Determine the (x, y) coordinate at the center of the cell enclosing the given text.  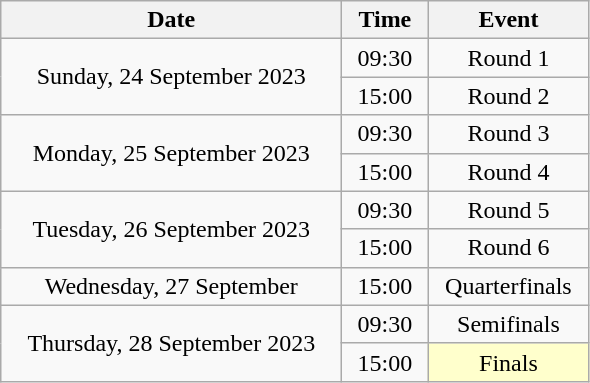
Event (508, 20)
Wednesday, 27 September (172, 286)
Thursday, 28 September 2023 (172, 343)
Round 1 (508, 58)
Date (172, 20)
Round 4 (508, 172)
Monday, 25 September 2023 (172, 153)
Tuesday, 26 September 2023 (172, 229)
Semifinals (508, 324)
Finals (508, 362)
Round 5 (508, 210)
Quarterfinals (508, 286)
Round 2 (508, 96)
Sunday, 24 September 2023 (172, 77)
Round 3 (508, 134)
Round 6 (508, 248)
Time (385, 20)
